For the text-containing cell, return its midpoint in [X, Y] coordinate format. 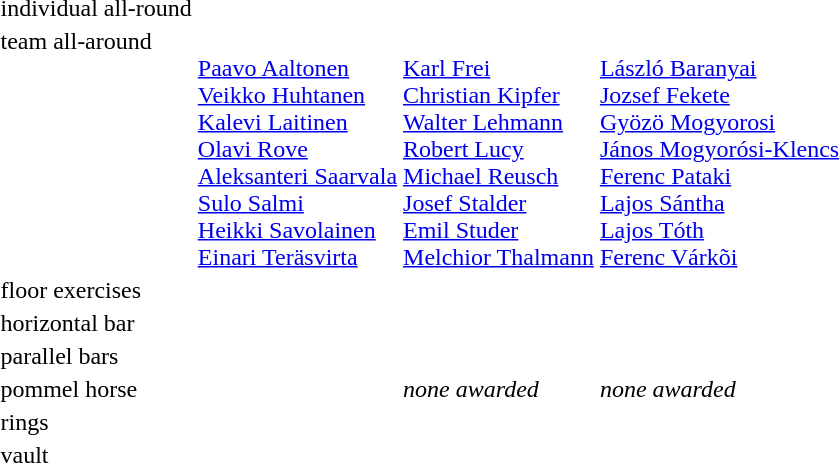
László BaranyaiJozsef FeketeGyözö MogyorosiJános Mogyorósi-KlencsFerenc PatakiLajos SánthaLajos TóthFerenc Várkõi [719, 149]
Paavo AaltonenVeikko HuhtanenKalevi LaitinenOlavi RoveAleksanteri SaarvalaSulo SalmiHeikki SavolainenEinari Teräsvirta [297, 149]
Karl FreiChristian KipferWalter LehmannRobert LucyMichael ReuschJosef StalderEmil StuderMelchior Thalmann [499, 149]
